Extract the (x, y) coordinate from the center of the cell holding the provided text.  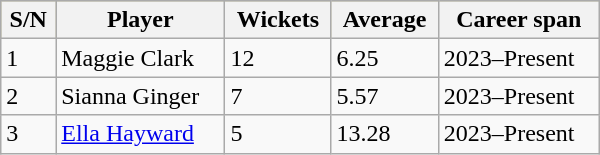
1 (28, 58)
Average (384, 20)
Maggie Clark (140, 58)
12 (278, 58)
5 (278, 134)
Ella Hayward (140, 134)
6.25 (384, 58)
Player (140, 20)
2 (28, 96)
S/N (28, 20)
Sianna Ginger (140, 96)
7 (278, 96)
3 (28, 134)
Wickets (278, 20)
5.57 (384, 96)
13.28 (384, 134)
Career span (518, 20)
